Provide the (X, Y) coordinate of the cell's center where the given text is located.  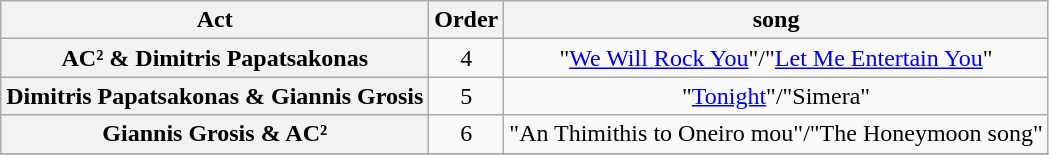
song (776, 20)
Giannis Grosis & AC² (215, 134)
Act (215, 20)
5 (466, 96)
Dimitris Papatsakonas & Giannis Grosis (215, 96)
"Tonight"/"Simera" (776, 96)
Order (466, 20)
6 (466, 134)
"We Will Rock You"/"Let Me Entertain You" (776, 58)
AC² & Dimitris Papatsakonas (215, 58)
4 (466, 58)
"An Thimithis to Oneiro mou"/"The Honeymoon song" (776, 134)
